Capture the cell that displays the provided text and extract its (x, y) central coordinate. 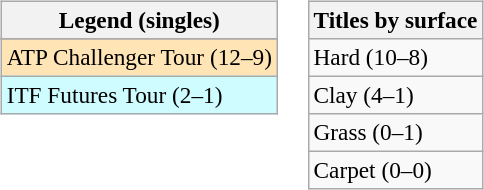
ATP Challenger Tour (12–9) (139, 57)
Carpet (0–0) (396, 171)
Hard (10–8) (396, 57)
ITF Futures Tour (2–1) (139, 95)
Clay (4–1) (396, 95)
Legend (singles) (139, 20)
Titles by surface (396, 20)
Grass (0–1) (396, 133)
